Provide the (x, y) coordinate of the cell's center where the given text is located.  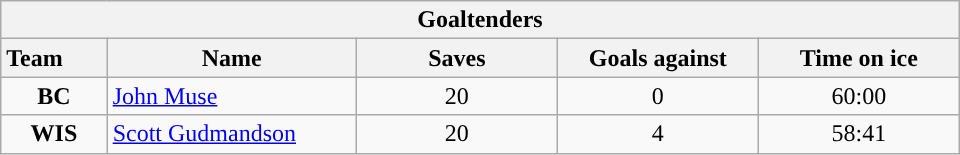
Saves (456, 58)
Goals against (658, 58)
Time on ice (858, 58)
Scott Gudmandson (232, 134)
WIS (54, 134)
John Muse (232, 96)
60:00 (858, 96)
Goaltenders (480, 20)
Name (232, 58)
4 (658, 134)
58:41 (858, 134)
Team (54, 58)
BC (54, 96)
0 (658, 96)
